Capture the cell that displays the provided text and extract its [X, Y] central coordinate. 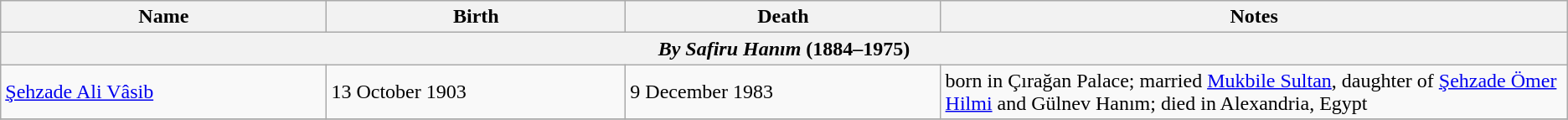
Birth [476, 17]
Notes [1254, 17]
Name [164, 17]
born in Çırağan Palace; married Mukbile Sultan, daughter of Şehzade Ömer Hilmi and Gülnev Hanım; died in Alexandria, Egypt [1254, 92]
Şehzade Ali Vâsib [164, 92]
9 December 1983 [783, 92]
By Safiru Hanım (1884–1975) [784, 49]
Death [783, 17]
13 October 1903 [476, 92]
